Detect which cell encompasses the target text, then output its [X, Y] center coordinate. 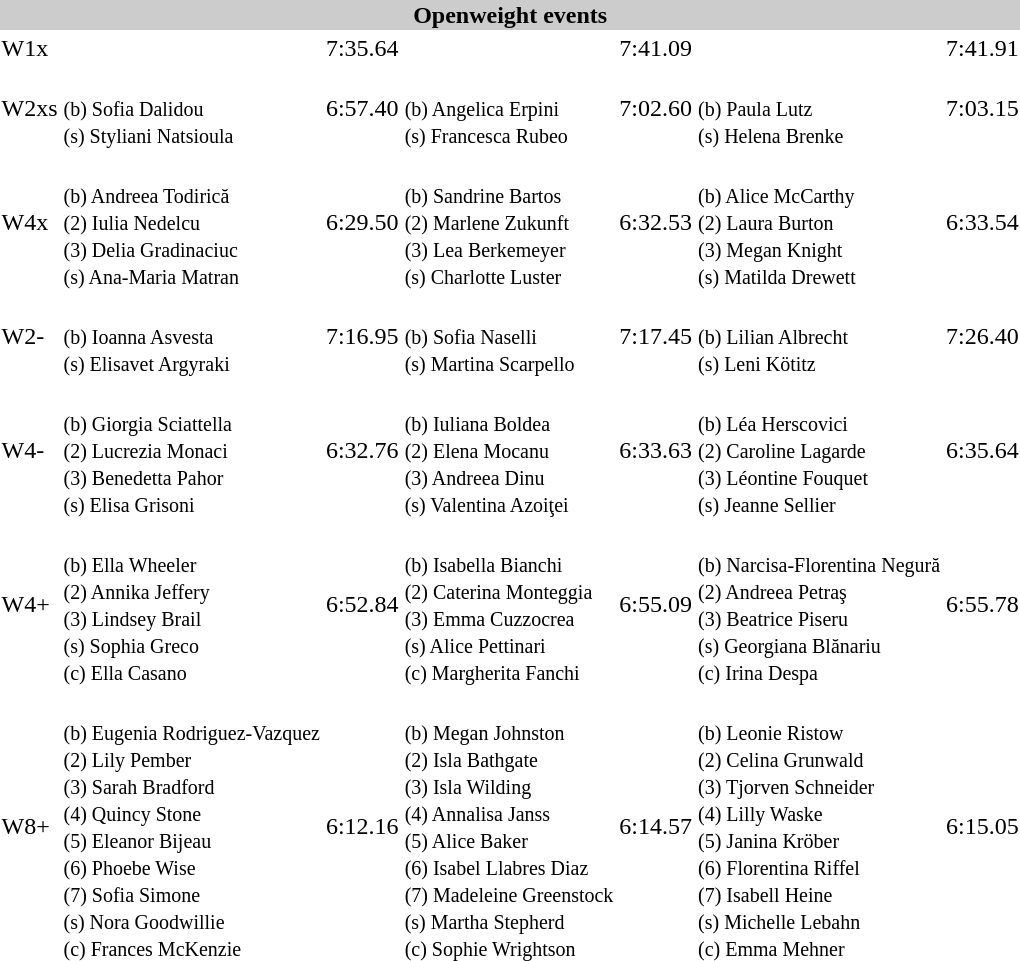
6:29.50 [362, 222]
(b) Alice McCarthy(2) Laura Burton(3) Megan Knight(s) Matilda Drewett [820, 222]
(b) Giorgia Sciattella(2) Lucrezia Monaci(3) Benedetta Pahor(s) Elisa Grisoni [192, 450]
6:32.76 [362, 450]
(b) Ioanna Asvesta(s) Elisavet Argyraki [192, 336]
6:32.53 [656, 222]
7:17.45 [656, 336]
Openweight events [510, 15]
(b) Léa Herscovici(2) Caroline Lagarde(3) Léontine Fouquet(s) Jeanne Sellier [820, 450]
6:57.40 [362, 108]
W4- [30, 450]
(b) Lilian Albrecht(s) Leni Kötitz [820, 336]
7:16.95 [362, 336]
W2- [30, 336]
(b) Iuliana Boldea(2) Elena Mocanu(3) Andreea Dinu(s) Valentina Azoiţei [509, 450]
W1x [30, 48]
7:41.09 [656, 48]
(b) Sofia Dalidou(s) Styliani Natsioula [192, 108]
6:55.09 [656, 604]
W4x [30, 222]
W4+ [30, 604]
6:52.84 [362, 604]
7:35.64 [362, 48]
7:02.60 [656, 108]
(b) Angelica Erpini(s) Francesca Rubeo [509, 108]
6:33.63 [656, 450]
W2xs [30, 108]
(b) Isabella Bianchi(2) Caterina Monteggia(3) Emma Cuzzocrea(s) Alice Pettinari(c) Margherita Fanchi [509, 604]
(b) Sandrine Bartos(2) Marlene Zukunft(3) Lea Berkemeyer(s) Charlotte Luster [509, 222]
(b) Sofia Naselli(s) Martina Scarpello [509, 336]
(b) Ella Wheeler(2) Annika Jeffery(3) Lindsey Brail(s) Sophia Greco(c) Ella Casano [192, 604]
(b) Narcisa-Florentina Negură(2) Andreea Petraş(3) Beatrice Piseru(s) Georgiana Blănariu(c) Irina Despa [820, 604]
(b) Paula Lutz(s) Helena Brenke [820, 108]
(b) Andreea Todirică(2) Iulia Nedelcu(3) Delia Gradinaciuc(s) Ana-Maria Matran [192, 222]
